Return (x, y) of the center of cell containing provided text 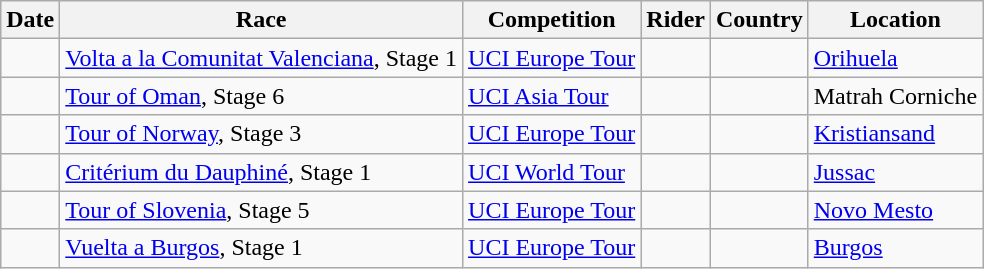
Burgos (895, 248)
Kristiansand (895, 134)
Date (30, 20)
Jussac (895, 172)
Matrah Corniche (895, 96)
Race (262, 20)
Tour of Oman, Stage 6 (262, 96)
Tour of Norway, Stage 3 (262, 134)
Volta a la Comunitat Valenciana, Stage 1 (262, 58)
Location (895, 20)
Critérium du Dauphiné, Stage 1 (262, 172)
UCI World Tour (552, 172)
Tour of Slovenia, Stage 5 (262, 210)
Competition (552, 20)
Orihuela (895, 58)
UCI Asia Tour (552, 96)
Vuelta a Burgos, Stage 1 (262, 248)
Rider (676, 20)
Novo Mesto (895, 210)
Country (760, 20)
